Determine the (x, y) coordinate at the center of the cell enclosing the given text.  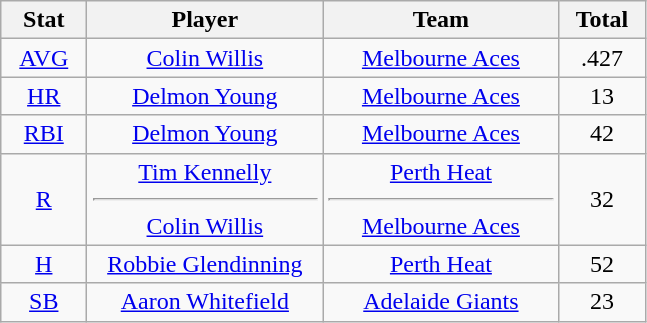
Perth HeatMelbourne Aces (441, 199)
32 (602, 199)
HR (44, 96)
Stat (44, 20)
Total (602, 20)
Team (441, 20)
52 (602, 264)
23 (602, 302)
Player (205, 20)
H (44, 264)
Perth Heat (441, 264)
Robbie Glendinning (205, 264)
Colin Willis (205, 58)
42 (602, 134)
Tim KennellyColin Willis (205, 199)
.427 (602, 58)
SB (44, 302)
13 (602, 96)
RBI (44, 134)
AVG (44, 58)
Adelaide Giants (441, 302)
Aaron Whitefield (205, 302)
R (44, 199)
